Find where the given text appears and provide that cell's center as (x, y) coordinate. 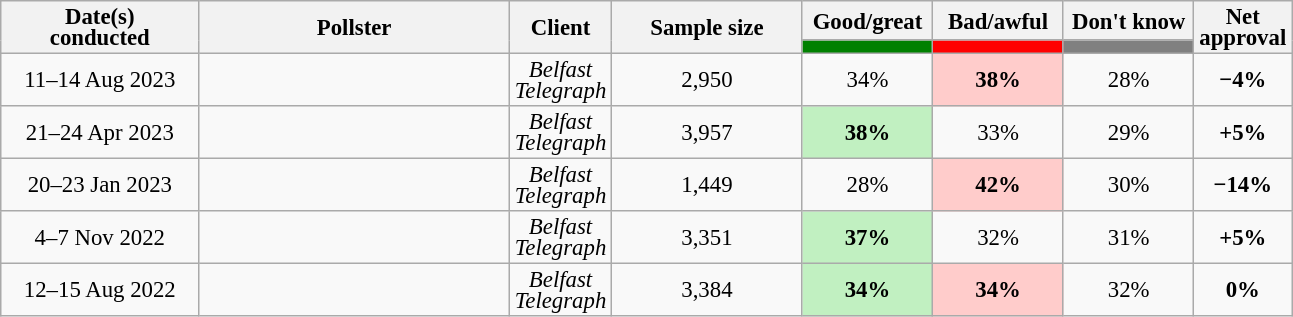
Net approval (1243, 28)
21–24 Apr 2023 (100, 132)
−14% (1243, 186)
Pollster (354, 28)
20–23 Jan 2023 (100, 186)
12–15 Aug 2022 (100, 290)
Sample size (708, 28)
3,351 (708, 238)
3,384 (708, 290)
0% (1243, 290)
30% (1128, 186)
31% (1128, 238)
11–14 Aug 2023 (100, 80)
Date(s)conducted (100, 28)
Bad/awful (998, 20)
33% (998, 132)
3,957 (708, 132)
Don't know (1128, 20)
29% (1128, 132)
Good/great (868, 20)
−4% (1243, 80)
2,950 (708, 80)
Client (560, 28)
4–7 Nov 2022 (100, 238)
42% (998, 186)
37% (868, 238)
1,449 (708, 186)
